From the cell containing the given text, extract its center point as (x, y) coordinate. 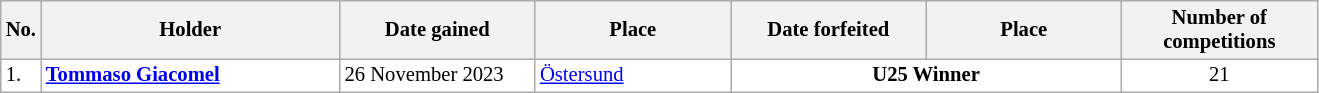
21 (1220, 75)
Tommaso Giacomel (190, 75)
U25 Winner (926, 75)
Östersund (632, 75)
Date forfeited (828, 29)
Number of competitions (1220, 29)
Holder (190, 29)
26 November 2023 (438, 75)
Date gained (438, 29)
1. (21, 75)
No. (21, 29)
